Extract the (X, Y) coordinate from the center of the cell holding the provided text.  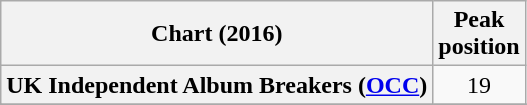
Peakposition (479, 34)
Chart (2016) (217, 34)
19 (479, 85)
UK Independent Album Breakers (OCC) (217, 85)
